Find where the given text appears and provide that cell's center as (X, Y) coordinate. 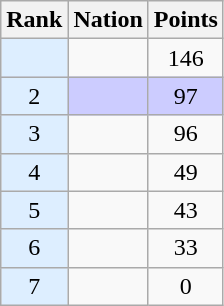
0 (186, 286)
Nation (108, 20)
2 (34, 96)
6 (34, 248)
7 (34, 286)
97 (186, 96)
43 (186, 210)
33 (186, 248)
3 (34, 134)
49 (186, 172)
4 (34, 172)
Rank (34, 20)
146 (186, 58)
5 (34, 210)
Points (186, 20)
96 (186, 134)
